Scan for the cell matching the given text and deliver its [X, Y] coordinate at center. 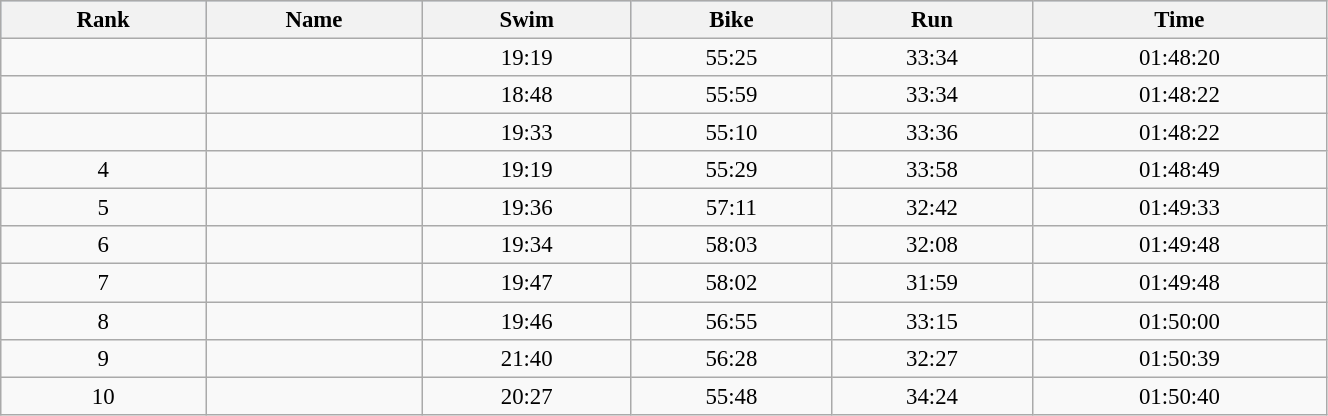
Swim [526, 20]
6 [104, 245]
8 [104, 321]
55:10 [732, 133]
21:40 [526, 358]
19:36 [526, 208]
55:25 [732, 58]
20:27 [526, 396]
19:34 [526, 245]
Rank [104, 20]
Name [314, 20]
01:50:00 [1179, 321]
32:27 [932, 358]
32:42 [932, 208]
01:48:49 [1179, 170]
58:02 [732, 283]
33:58 [932, 170]
56:55 [732, 321]
56:28 [732, 358]
01:50:40 [1179, 396]
Run [932, 20]
32:08 [932, 245]
01:48:20 [1179, 58]
55:59 [732, 95]
Time [1179, 20]
9 [104, 358]
57:11 [732, 208]
19:46 [526, 321]
7 [104, 283]
34:24 [932, 396]
19:47 [526, 283]
58:03 [732, 245]
Bike [732, 20]
19:33 [526, 133]
10 [104, 396]
55:29 [732, 170]
33:36 [932, 133]
18:48 [526, 95]
4 [104, 170]
33:15 [932, 321]
5 [104, 208]
31:59 [932, 283]
01:49:33 [1179, 208]
55:48 [732, 396]
01:50:39 [1179, 358]
